Locate the cell with the specified text and output its [x, y] center coordinate. 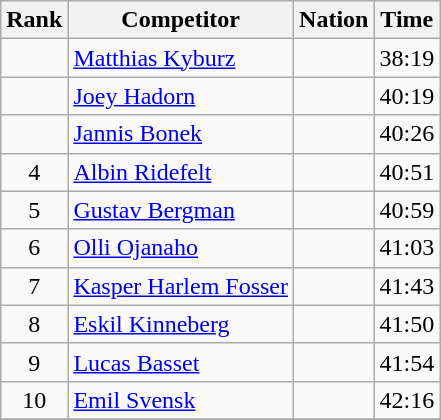
Kasper Harlem Fosser [181, 286]
Albin Ridefelt [181, 172]
41:54 [407, 362]
8 [34, 324]
Olli Ojanaho [181, 248]
Nation [334, 20]
42:16 [407, 400]
4 [34, 172]
41:03 [407, 248]
Rank [34, 20]
Matthias Kyburz [181, 58]
Competitor [181, 20]
6 [34, 248]
Jannis Bonek [181, 134]
Time [407, 20]
Emil Svensk [181, 400]
7 [34, 286]
40:26 [407, 134]
Gustav Bergman [181, 210]
Eskil Kinneberg [181, 324]
41:50 [407, 324]
41:43 [407, 286]
Joey Hadorn [181, 96]
10 [34, 400]
5 [34, 210]
38:19 [407, 58]
40:19 [407, 96]
Lucas Basset [181, 362]
40:51 [407, 172]
9 [34, 362]
40:59 [407, 210]
